Locate the cell with the specified text and output its (X, Y) center coordinate. 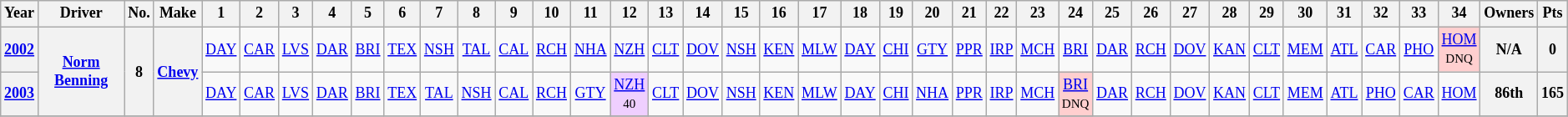
N/A (1510, 49)
15 (741, 13)
17 (820, 13)
No. (139, 13)
33 (1419, 13)
29 (1266, 13)
HOMDNQ (1459, 49)
0 (1553, 49)
27 (1190, 13)
25 (1112, 13)
Driver (80, 13)
34 (1459, 13)
7 (439, 13)
86th (1510, 94)
2 (260, 13)
10 (552, 13)
NZH40 (630, 94)
1 (221, 13)
165 (1553, 94)
13 (666, 13)
26 (1151, 13)
31 (1344, 13)
2003 (20, 94)
Make (178, 13)
6 (402, 13)
18 (860, 13)
Pts (1553, 13)
2002 (20, 49)
4 (332, 13)
Norm Benning (80, 72)
NZH (630, 49)
Chevy (178, 72)
20 (933, 13)
Owners (1510, 13)
HOM (1459, 94)
14 (703, 13)
21 (969, 13)
23 (1038, 13)
28 (1230, 13)
9 (514, 13)
12 (630, 13)
BRIDNQ (1075, 94)
11 (590, 13)
5 (367, 13)
24 (1075, 13)
16 (779, 13)
30 (1305, 13)
3 (296, 13)
32 (1381, 13)
22 (1002, 13)
19 (896, 13)
Year (20, 13)
